Find where the given text appears and provide that cell's center as (X, Y) coordinate. 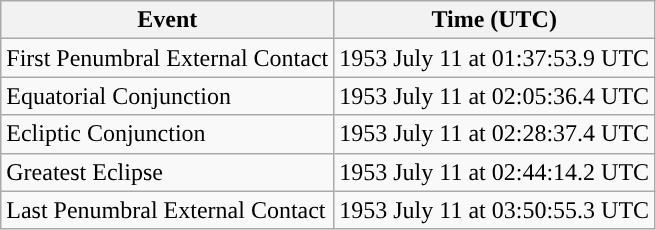
1953 July 11 at 01:37:53.9 UTC (494, 58)
Greatest Eclipse (168, 172)
Event (168, 20)
1953 July 11 at 02:28:37.4 UTC (494, 134)
1953 July 11 at 02:05:36.4 UTC (494, 96)
Time (UTC) (494, 20)
Ecliptic Conjunction (168, 134)
1953 July 11 at 03:50:55.3 UTC (494, 210)
Last Penumbral External Contact (168, 210)
First Penumbral External Contact (168, 58)
Equatorial Conjunction (168, 96)
1953 July 11 at 02:44:14.2 UTC (494, 172)
